Output the [x, y] coordinate of the center of the cell containing the given text.  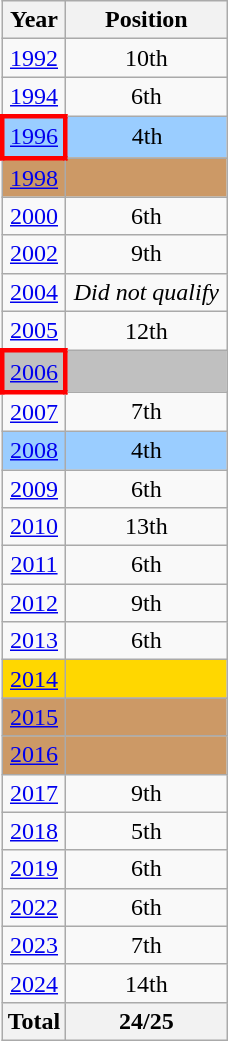
2023 [34, 945]
13th [146, 527]
1996 [34, 136]
2014 [34, 679]
2018 [34, 831]
1994 [34, 97]
2002 [34, 254]
2019 [34, 869]
Total [34, 1021]
Position [146, 20]
24/25 [146, 1021]
2024 [34, 983]
2022 [34, 907]
2007 [34, 412]
2004 [34, 292]
2000 [34, 216]
2012 [34, 603]
2011 [34, 565]
Year [34, 20]
2017 [34, 793]
2016 [34, 755]
1992 [34, 58]
2005 [34, 331]
14th [146, 983]
Did not qualify [146, 292]
12th [146, 331]
2015 [34, 717]
5th [146, 831]
10th [146, 58]
2009 [34, 489]
2010 [34, 527]
2006 [34, 372]
2013 [34, 641]
2008 [34, 450]
1998 [34, 178]
